Search for the cell housing the specified text and yield its [x, y] center coordinate. 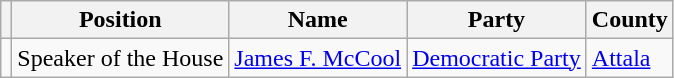
Position [120, 20]
Party [497, 20]
Speaker of the House [120, 58]
Attala [630, 58]
James F. McCool [318, 58]
Name [318, 20]
Democratic Party [497, 58]
County [630, 20]
